Identify which cell holds the provided text, then report its (x, y) central coordinate. 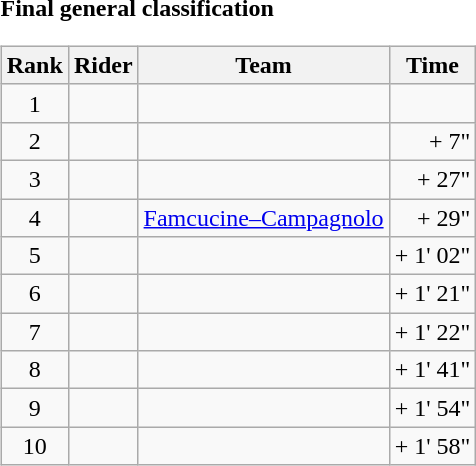
+ 1' 02" (432, 256)
Team (264, 65)
+ 1' 58" (432, 446)
10 (34, 446)
6 (34, 294)
+ 1' 54" (432, 408)
9 (34, 408)
7 (34, 332)
Time (432, 65)
8 (34, 370)
2 (34, 141)
Famcucine–Campagnolo (264, 217)
+ 1' 22" (432, 332)
+ 27" (432, 179)
Rank (34, 65)
3 (34, 179)
Rider (103, 65)
5 (34, 256)
+ 29" (432, 217)
4 (34, 217)
+ 7" (432, 141)
+ 1' 41" (432, 370)
1 (34, 103)
+ 1' 21" (432, 294)
